Scan for the cell matching the given text and deliver its [X, Y] coordinate at center. 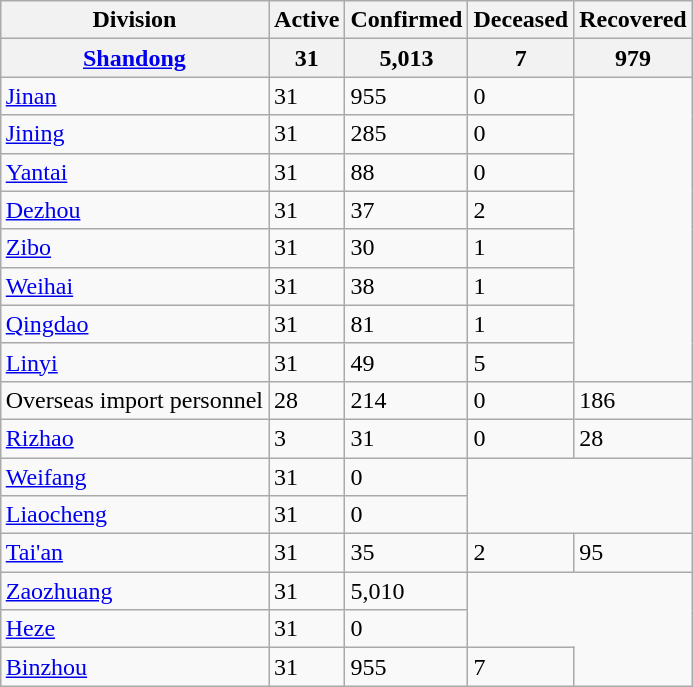
Zibo [134, 248]
88 [406, 172]
Confirmed [406, 20]
5 [521, 362]
Jinan [134, 96]
Shandong [134, 58]
Jining [134, 134]
5,010 [406, 591]
Recovered [634, 20]
186 [634, 400]
979 [634, 58]
30 [406, 248]
Dezhou [134, 210]
Heze [134, 629]
35 [406, 553]
Yantai [134, 172]
81 [406, 324]
5,013 [406, 58]
Zaozhuang [134, 591]
214 [406, 400]
38 [406, 286]
Active [307, 20]
Overseas import personnel [134, 400]
Weihai [134, 286]
49 [406, 362]
Binzhou [134, 667]
Tai'an [134, 553]
Weifang [134, 477]
Deceased [521, 20]
3 [307, 438]
Linyi [134, 362]
Liaocheng [134, 515]
285 [406, 134]
Rizhao [134, 438]
Qingdao [134, 324]
95 [634, 553]
37 [406, 210]
Division [134, 20]
